Search for the cell housing the specified text and yield its [X, Y] center coordinate. 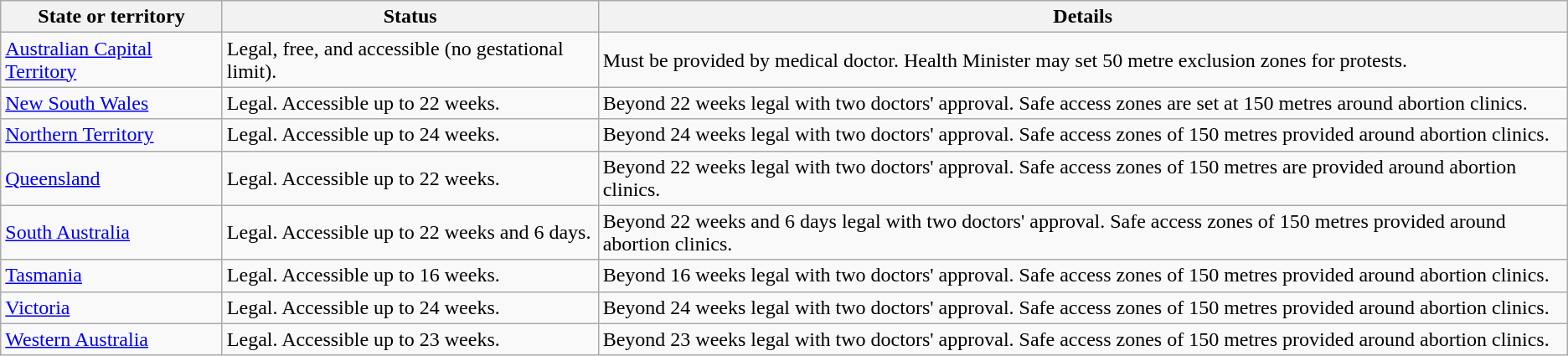
Legal, free, and accessible (no gestational limit). [410, 60]
Beyond 23 weeks legal with two doctors' approval. Safe access zones of 150 metres provided around abortion clinics. [1082, 339]
Beyond 22 weeks legal with two doctors' approval. Safe access zones of 150 metres are provided around abortion clinics. [1082, 178]
State or territory [112, 17]
Legal. Accessible up to 23 weeks. [410, 339]
Tasmania [112, 276]
South Australia [112, 233]
Victoria [112, 307]
New South Wales [112, 103]
Must be provided by medical doctor. Health Minister may set 50 metre exclusion zones for protests. [1082, 60]
Legal. Accessible up to 16 weeks. [410, 276]
Beyond 16 weeks legal with two doctors' approval. Safe access zones of 150 metres provided around abortion clinics. [1082, 276]
Australian Capital Territory [112, 60]
Details [1082, 17]
Beyond 22 weeks legal with two doctors' approval. Safe access zones are set at 150 metres around abortion clinics. [1082, 103]
Western Australia [112, 339]
Beyond 22 weeks and 6 days legal with two doctors' approval. Safe access zones of 150 metres provided around abortion clinics. [1082, 233]
Status [410, 17]
Northern Territory [112, 135]
Queensland [112, 178]
Legal. Accessible up to 22 weeks and 6 days. [410, 233]
